Locate the cell with the specified text and output its (x, y) center coordinate. 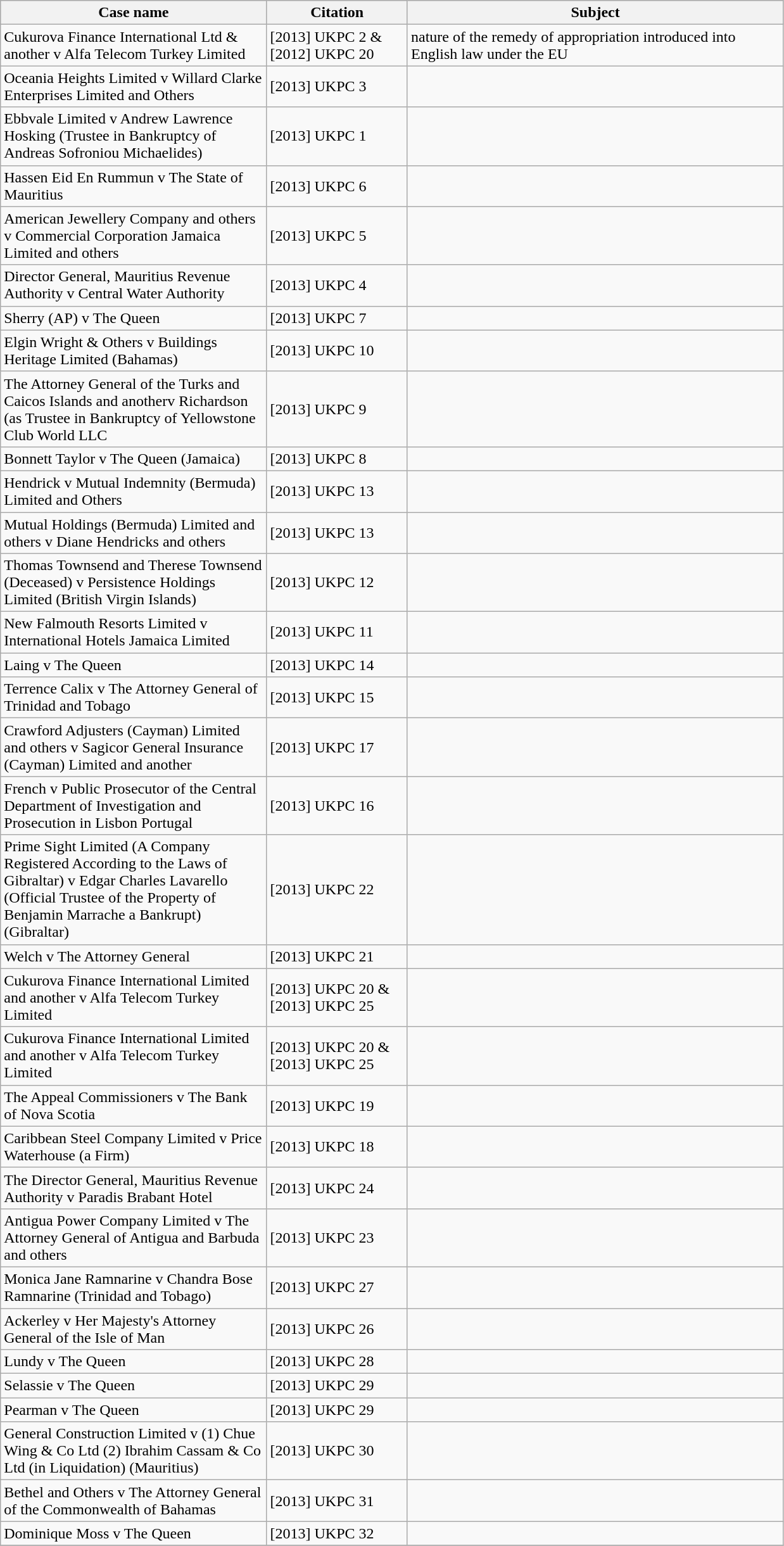
[2013] UKPC 22 (337, 889)
Hassen Eid En Rummun v The State of Mauritius (134, 186)
Crawford Adjusters (Cayman) Limited and others v Sagicor General Insurance (Cayman) Limited and another (134, 747)
[2013] UKPC 10 (337, 351)
[2013] UKPC 23 (337, 1238)
Pearman v The Queen (134, 1410)
[2013] UKPC 24 (337, 1188)
[2013] UKPC 17 (337, 747)
[2013] UKPC 9 (337, 409)
American Jewellery Company and others v Commercial Corporation Jamaica Limited and others (134, 236)
Laing v The Queen (134, 665)
[2013] UKPC 16 (337, 806)
[2013] UKPC 6 (337, 186)
The Director General, Mauritius Revenue Authority v Paradis Brabant Hotel (134, 1188)
Cukurova Finance International Ltd & another v Alfa Telecom Turkey Limited (134, 46)
Director General, Mauritius Revenue Authority v Central Water Authority (134, 285)
[2013] UKPC 27 (337, 1287)
The Attorney General of the Turks and Caicos Islands and anotherv Richardson (as Trustee in Bankruptcy of Yellowstone Club World LLC (134, 409)
Case name (134, 13)
Bethel and Others v The Attorney General of the Commonwealth of Bahamas (134, 1501)
Hendrick v Mutual Indemnity (Bermuda) Limited and Others (134, 491)
[2013] UKPC 19 (337, 1106)
The Appeal Commissioners v The Bank of Nova Scotia (134, 1106)
[2013] UKPC 5 (337, 236)
[2013] UKPC 21 (337, 956)
[2013] UKPC 4 (337, 285)
Monica Jane Ramnarine v Chandra Bose Ramnarine (Trinidad and Tobago) (134, 1287)
Elgin Wright & Others v Buildings Heritage Limited (Bahamas) (134, 351)
Citation (337, 13)
Oceania Heights Limited v Willard Clarke Enterprises Limited and Others (134, 86)
Subject (595, 13)
[2013] UKPC 26 (337, 1329)
[2013] UKPC 30 (337, 1451)
Sherry (AP) v The Queen (134, 318)
Welch v The Attorney General (134, 956)
[2013] UKPC 15 (337, 698)
[2013] UKPC 12 (337, 583)
[2013] UKPC 32 (337, 1533)
Dominique Moss v The Queen (134, 1533)
New Falmouth Resorts Limited v International Hotels Jamaica Limited (134, 632)
nature of the remedy of appropriation introduced into English law under the EU (595, 46)
Bonnett Taylor v The Queen (Jamaica) (134, 459)
Mutual Holdings (Bermuda) Limited and others v Diane Hendricks and others (134, 532)
Ebbvale Limited v Andrew Lawrence Hosking (Trustee in Bankruptcy of Andreas Sofroniou Michaelides) (134, 136)
[2013] UKPC 8 (337, 459)
Caribbean Steel Company Limited v Price Waterhouse (a Firm) (134, 1146)
General Construction Limited v (1) Chue Wing & Co Ltd (2) Ibrahim Cassam & Co Ltd (in Liquidation) (Mauritius) (134, 1451)
French v Public Prosecutor of the Central Department of Investigation and Prosecution in Lisbon Portugal (134, 806)
Terrence Calix v The Attorney General of Trinidad and Tobago (134, 698)
[2013] UKPC 18 (337, 1146)
[2013] UKPC 14 (337, 665)
[2013] UKPC 31 (337, 1501)
[2013] UKPC 11 (337, 632)
[2013] UKPC 3 (337, 86)
Antigua Power Company Limited v The Attorney General of Antigua and Barbuda and others (134, 1238)
[2013] UKPC 1 (337, 136)
Ackerley v Her Majesty's Attorney General of the Isle of Man (134, 1329)
[2013] UKPC 7 (337, 318)
Selassie v The Queen (134, 1386)
[2013] UKPC 2 & [2012] UKPC 20 (337, 46)
[2013] UKPC 28 (337, 1362)
Lundy v The Queen (134, 1362)
Thomas Townsend and Therese Townsend (Deceased) v Persistence Holdings Limited (British Virgin Islands) (134, 583)
